Provide the [X, Y] coordinate of the cell's center where the given text is located.  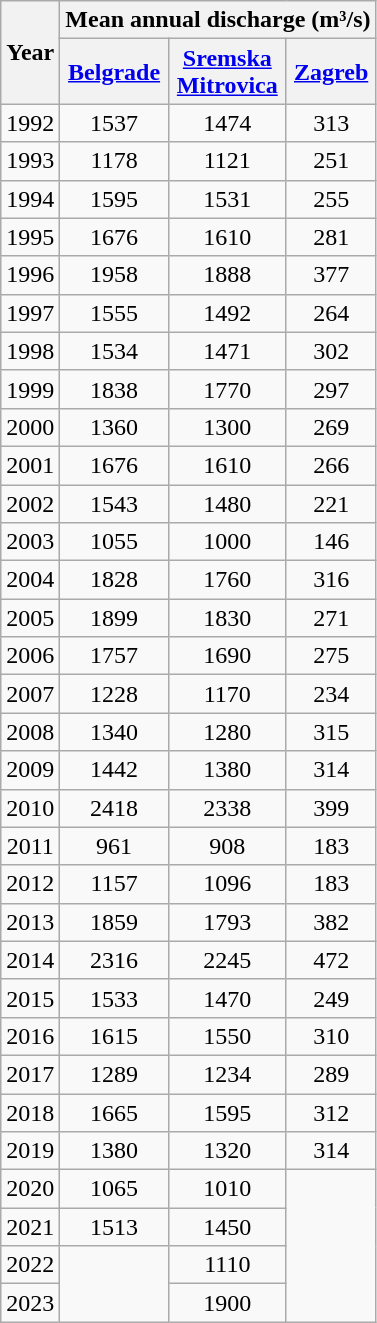
1757 [114, 656]
2007 [30, 694]
2004 [30, 580]
1492 [227, 313]
961 [114, 846]
2022 [30, 1265]
1615 [114, 1036]
1690 [227, 656]
2016 [30, 1036]
2010 [30, 808]
1513 [114, 1227]
1830 [227, 618]
1533 [114, 998]
1480 [227, 503]
2011 [30, 846]
264 [331, 313]
2019 [30, 1151]
1534 [114, 351]
221 [331, 503]
1543 [114, 503]
2002 [30, 503]
2005 [30, 618]
1289 [114, 1074]
1793 [227, 922]
1110 [227, 1265]
1320 [227, 1151]
146 [331, 542]
1555 [114, 313]
2338 [227, 808]
2018 [30, 1113]
1178 [114, 161]
255 [331, 199]
1470 [227, 998]
1228 [114, 694]
1170 [227, 694]
2000 [30, 427]
2017 [30, 1074]
2006 [30, 656]
281 [331, 237]
1065 [114, 1189]
2003 [30, 542]
249 [331, 998]
316 [331, 580]
Belgrade [114, 72]
312 [331, 1113]
1992 [30, 123]
1996 [30, 275]
SremskaMitrovica [227, 72]
1899 [114, 618]
1998 [30, 351]
2001 [30, 465]
271 [331, 618]
2023 [30, 1303]
1450 [227, 1227]
1474 [227, 123]
1900 [227, 1303]
251 [331, 161]
382 [331, 922]
275 [331, 656]
1442 [114, 770]
399 [331, 808]
1055 [114, 542]
1157 [114, 884]
310 [331, 1036]
269 [331, 427]
289 [331, 1074]
Year [30, 52]
1828 [114, 580]
297 [331, 389]
1994 [30, 199]
Zagreb [331, 72]
2245 [227, 960]
1000 [227, 542]
1360 [114, 427]
2013 [30, 922]
1995 [30, 237]
1999 [30, 389]
1340 [114, 732]
1096 [227, 884]
2014 [30, 960]
2015 [30, 998]
1838 [114, 389]
1958 [114, 275]
Mean annual discharge (m³/s) [218, 20]
1997 [30, 313]
1770 [227, 389]
2012 [30, 884]
377 [331, 275]
2008 [30, 732]
1665 [114, 1113]
1993 [30, 161]
1121 [227, 161]
1760 [227, 580]
234 [331, 694]
302 [331, 351]
472 [331, 960]
2020 [30, 1189]
315 [331, 732]
2316 [114, 960]
1471 [227, 351]
1531 [227, 199]
1888 [227, 275]
1859 [114, 922]
1234 [227, 1074]
313 [331, 123]
908 [227, 846]
1537 [114, 123]
2009 [30, 770]
2418 [114, 808]
1300 [227, 427]
1550 [227, 1036]
1010 [227, 1189]
2021 [30, 1227]
266 [331, 465]
1280 [227, 732]
